Output the [X, Y] coordinate of the center of the cell containing the given text.  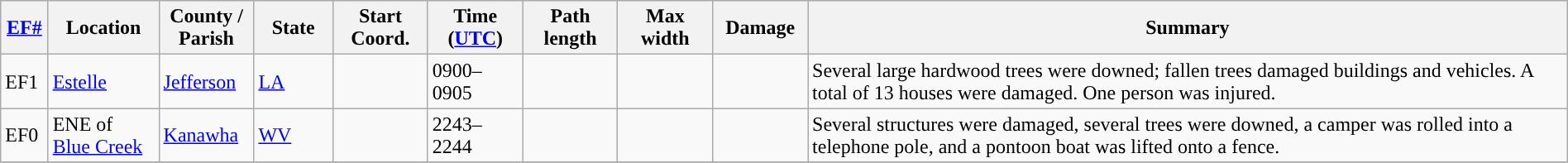
WV [294, 136]
State [294, 28]
2243–2244 [475, 136]
Max width [665, 28]
0900–0905 [475, 81]
Path length [571, 28]
Time (UTC) [475, 28]
Location [103, 28]
EF1 [25, 81]
County / Parish [207, 28]
LA [294, 81]
Several large hardwood trees were downed; fallen trees damaged buildings and vehicles. A total of 13 houses were damaged. One person was injured. [1188, 81]
Jefferson [207, 81]
Summary [1188, 28]
Kanawha [207, 136]
Estelle [103, 81]
EF# [25, 28]
Start Coord. [380, 28]
Damage [761, 28]
EF0 [25, 136]
ENE of Blue Creek [103, 136]
Several structures were damaged, several trees were downed, a camper was rolled into a telephone pole, and a pontoon boat was lifted onto a fence. [1188, 136]
